Output the (X, Y) coordinate of the center of the cell containing the given text.  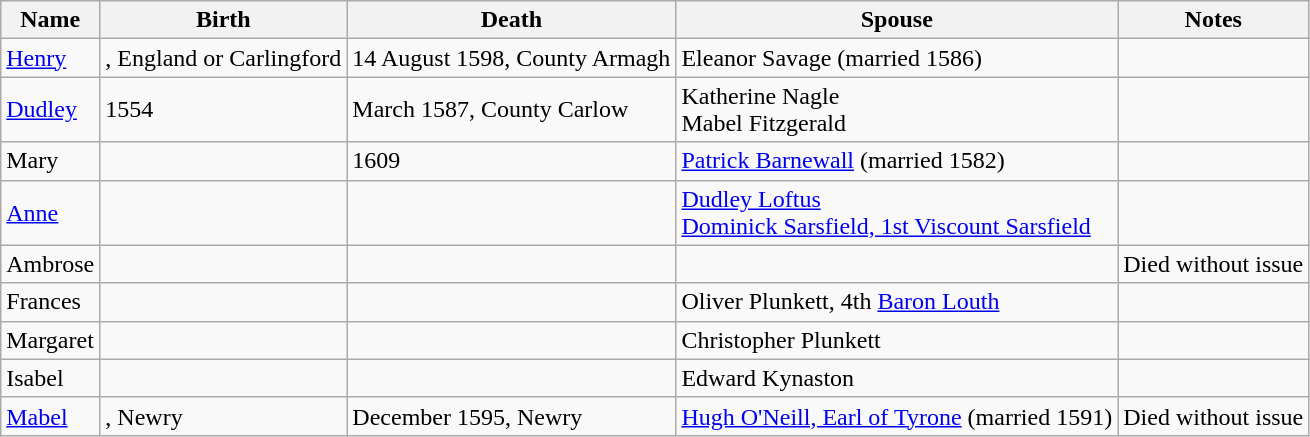
Anne (50, 212)
Margaret (50, 340)
December 1595, Newry (512, 416)
Edward Kynaston (897, 378)
Name (50, 20)
Henry (50, 58)
Patrick Barnewall (married 1582) (897, 161)
Birth (224, 20)
, England or Carlingford (224, 58)
Spouse (897, 20)
Katherine NagleMabel Fitzgerald (897, 110)
Ambrose (50, 264)
Oliver Plunkett, 4th Baron Louth (897, 302)
Hugh O'Neill, Earl of Tyrone (married 1591) (897, 416)
Mary (50, 161)
Frances (50, 302)
March 1587, County Carlow (512, 110)
1554 (224, 110)
Dudley LoftusDominick Sarsfield, 1st Viscount Sarsfield (897, 212)
14 August 1598, County Armagh (512, 58)
, Newry (224, 416)
Dudley (50, 110)
Christopher Plunkett (897, 340)
1609 (512, 161)
Notes (1214, 20)
Mabel (50, 416)
Death (512, 20)
Eleanor Savage (married 1586) (897, 58)
Isabel (50, 378)
